Determine the (X, Y) coordinate at the center of the cell enclosing the given text.  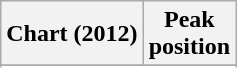
Peakposition (189, 34)
Chart (2012) (72, 34)
